Return [x, y] of the center of cell containing provided text 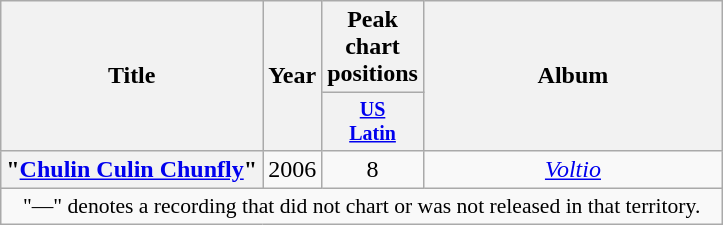
"—" denotes a recording that did not chart or was not released in that territory. [362, 206]
8 [373, 169]
Title [132, 76]
Voltio [572, 169]
2006 [292, 169]
USLatin [373, 122]
Year [292, 76]
"Chulin Culin Chunfly" [132, 169]
Peak chart positions [373, 47]
Album [572, 76]
